Return the [x, y] coordinate for the center point of the cell that contains the specified text.  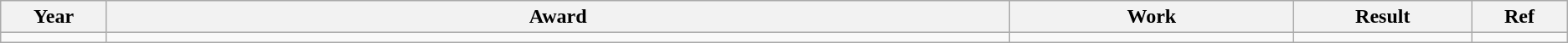
Award [558, 17]
Year [54, 17]
Work [1152, 17]
Result [1383, 17]
Ref [1519, 17]
